Capture the cell that displays the provided text and extract its (X, Y) central coordinate. 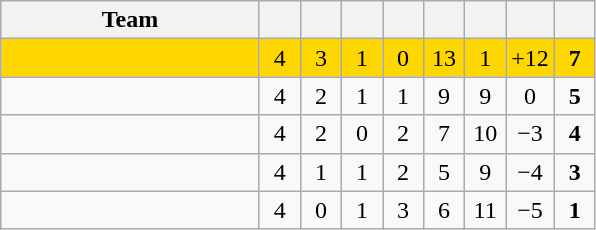
+12 (530, 58)
−3 (530, 134)
13 (444, 58)
6 (444, 210)
−4 (530, 172)
Team (130, 20)
−5 (530, 210)
11 (486, 210)
10 (486, 134)
